Find where the given text appears and provide that cell's center as (x, y) coordinate. 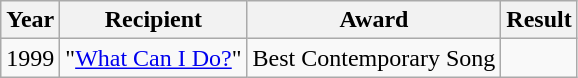
1999 (30, 58)
Best Contemporary Song (374, 58)
Year (30, 20)
"What Can I Do?" (154, 58)
Result (539, 20)
Award (374, 20)
Recipient (154, 20)
